Identify which cell holds the provided text, then report its [X, Y] central coordinate. 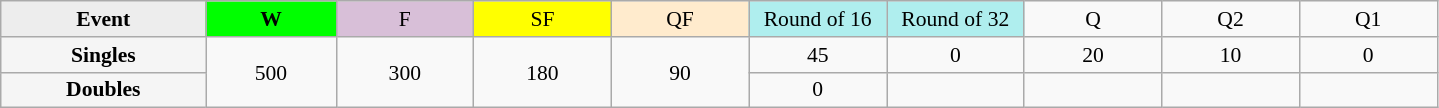
Event [104, 19]
Q1 [1368, 19]
Q2 [1231, 19]
W [271, 19]
QF [680, 19]
300 [405, 72]
45 [818, 55]
180 [543, 72]
Round of 32 [955, 19]
Doubles [104, 90]
90 [680, 72]
500 [271, 72]
F [405, 19]
20 [1093, 55]
Round of 16 [818, 19]
Singles [104, 55]
Q [1093, 19]
10 [1231, 55]
SF [543, 19]
